Search for the cell housing the specified text and yield its [X, Y] center coordinate. 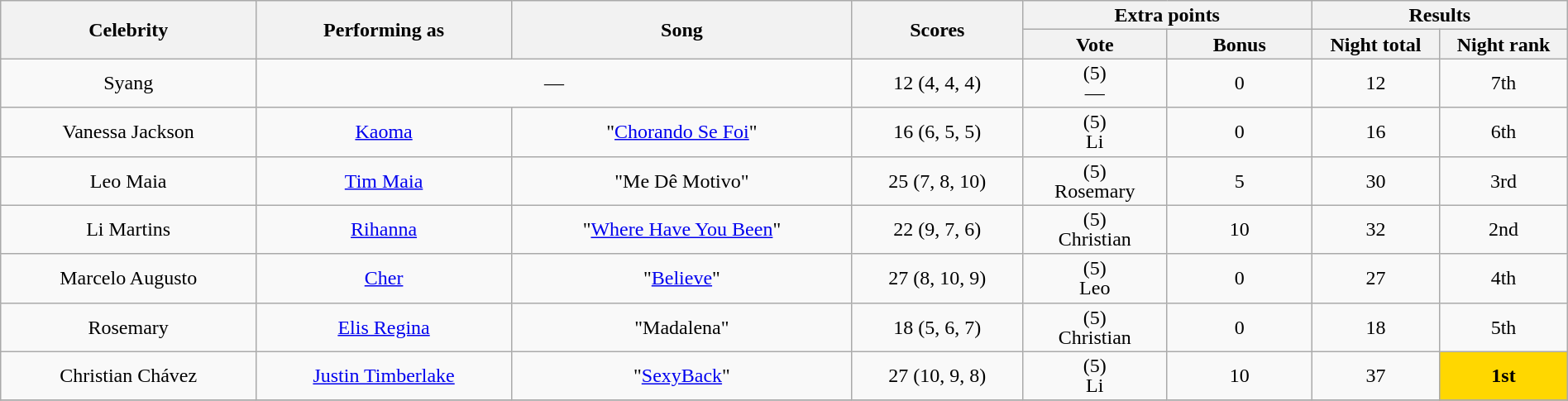
32 [1375, 230]
Bonus [1239, 45]
Leo Maia [129, 180]
(5)Rosemary [1095, 180]
Tim Maia [384, 180]
Rihanna [384, 230]
Performing as [384, 30]
12 (4, 4, 4) [937, 83]
— [554, 83]
Scores [937, 30]
27 [1375, 278]
"Madalena" [682, 327]
Song [682, 30]
37 [1375, 375]
"Where Have You Been" [682, 230]
1st [1503, 375]
5th [1503, 327]
27 (8, 10, 9) [937, 278]
"Believe" [682, 278]
"Me Dê Motivo" [682, 180]
18 [1375, 327]
25 (7, 8, 10) [937, 180]
Cher [384, 278]
"SexyBack" [682, 375]
Syang [129, 83]
Elis Regina [384, 327]
16 [1375, 132]
Night total [1375, 45]
22 (9, 7, 6) [937, 230]
27 (10, 9, 8) [937, 375]
2nd [1503, 230]
Night rank [1503, 45]
Li Martins [129, 230]
(5)Leo [1095, 278]
Vanessa Jackson [129, 132]
Marcelo Augusto [129, 278]
12 [1375, 83]
Kaoma [384, 132]
6th [1503, 132]
Celebrity [129, 30]
4th [1503, 278]
3rd [1503, 180]
Rosemary [129, 327]
7th [1503, 83]
5 [1239, 180]
30 [1375, 180]
Christian Chávez [129, 375]
"Chorando Se Foi" [682, 132]
Extra points [1167, 15]
Vote [1095, 45]
Justin Timberlake [384, 375]
16 (6, 5, 5) [937, 132]
18 (5, 6, 7) [937, 327]
Results [1439, 15]
(5)— [1095, 83]
